Locate the cell with the specified text and output its (x, y) center coordinate. 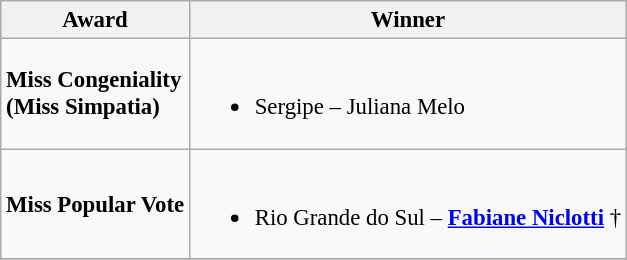
Award (96, 20)
Miss Popular Vote (96, 204)
Rio Grande do Sul – Fabiane Niclotti † (408, 204)
Sergipe – Juliana Melo (408, 94)
Miss Congeniality(Miss Simpatia) (96, 94)
Winner (408, 20)
